Capture the cell that displays the provided text and extract its [x, y] central coordinate. 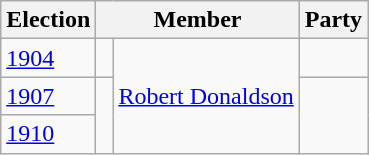
Election [48, 20]
Robert Donaldson [206, 96]
1910 [48, 134]
Party [333, 20]
1904 [48, 58]
Member [198, 20]
1907 [48, 96]
